Find where the given text appears and provide that cell's center as (X, Y) coordinate. 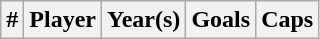
Caps (288, 20)
Goals (221, 20)
Player (63, 20)
Year(s) (144, 20)
# (12, 20)
